Scan for the cell matching the given text and deliver its (x, y) coordinate at center. 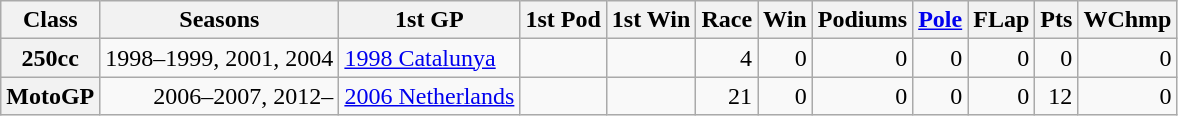
1998 Catalunya (430, 58)
21 (727, 96)
Pole (940, 20)
Pts (1056, 20)
1st GP (430, 20)
1998–1999, 2001, 2004 (220, 58)
2006–2007, 2012– (220, 96)
Seasons (220, 20)
Podiums (862, 20)
FLap (1002, 20)
4 (727, 58)
MotoGP (50, 96)
250cc (50, 58)
2006 Netherlands (430, 96)
Race (727, 20)
Win (786, 20)
Class (50, 20)
WChmp (1128, 20)
12 (1056, 96)
1st Pod (563, 20)
1st Win (651, 20)
